Determine the [X, Y] coordinate at the center of the cell enclosing the given text.  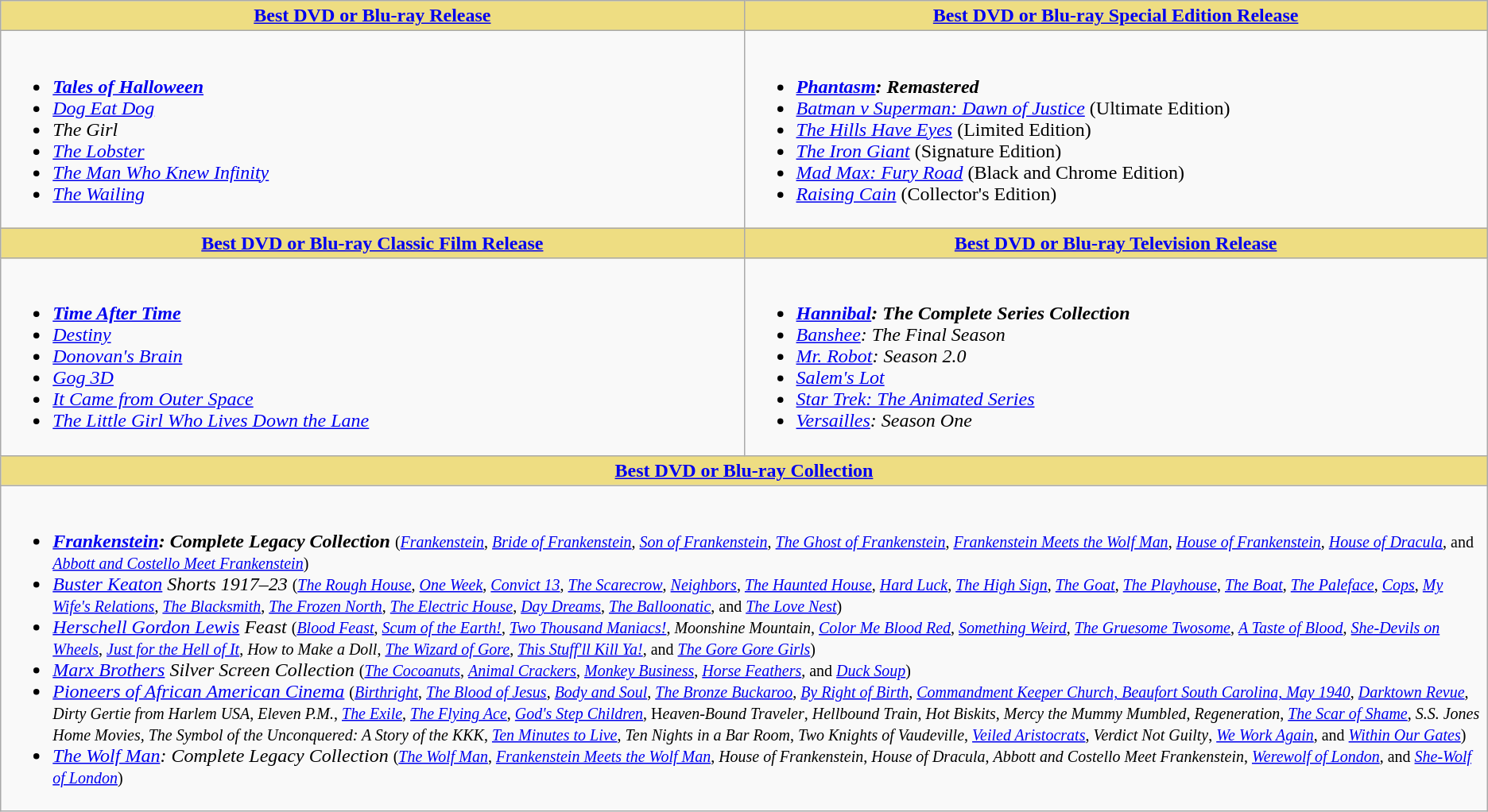
Tales of HalloweenDog Eat DogThe GirlThe LobsterThe Man Who Knew InfinityThe Wailing [372, 130]
Best DVD or Blu-ray Collection [744, 470]
Best DVD or Blu-ray Special Edition Release [1116, 16]
Best DVD or Blu-ray Television Release [1116, 243]
Best DVD or Blu-ray Release [372, 16]
Hannibal: The Complete Series CollectionBanshee: The Final SeasonMr. Robot: Season 2.0Salem's LotStar Trek: The Animated SeriesVersailles: Season One [1116, 357]
Best DVD or Blu-ray Classic Film Release [372, 243]
Time After TimeDestinyDonovan's BrainGog 3DIt Came from Outer SpaceThe Little Girl Who Lives Down the Lane [372, 357]
